Scan for the cell matching the given text and deliver its [X, Y] coordinate at center. 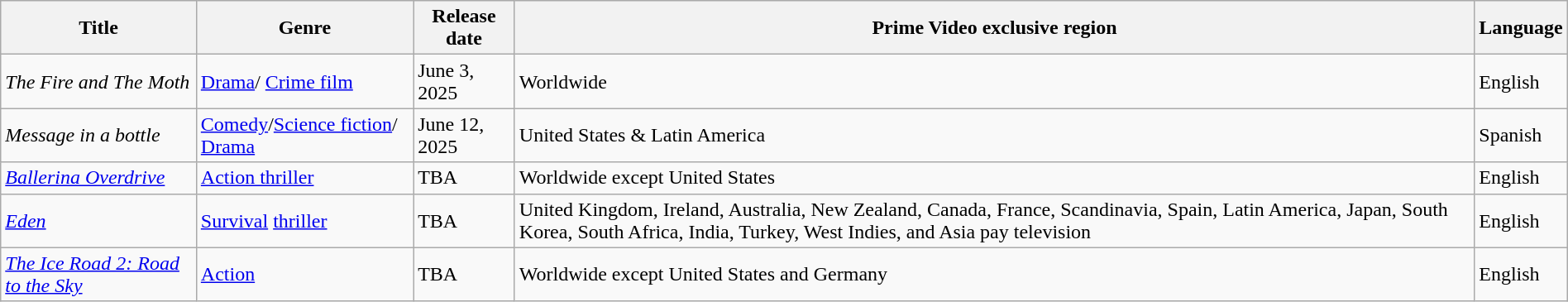
Language [1521, 28]
Drama/ Crime film [304, 81]
Message in a bottle [99, 136]
Release date [465, 28]
Title [99, 28]
June 12, 2025 [465, 136]
Worldwide [994, 81]
Action thriller [304, 178]
Survival thriller [304, 220]
The Fire and The Moth [99, 81]
Eden [99, 220]
Worldwide except United States and Germany [994, 275]
June 3, 2025 [465, 81]
Prime Video exclusive region [994, 28]
Genre [304, 28]
Ballerina Overdrive [99, 178]
United States & Latin America [994, 136]
Worldwide except United States [994, 178]
Comedy/Science fiction/ Drama [304, 136]
The Ice Road 2: Road to the Sky [99, 275]
Spanish [1521, 136]
Action [304, 275]
